Capture the cell that displays the provided text and extract its [X, Y] central coordinate. 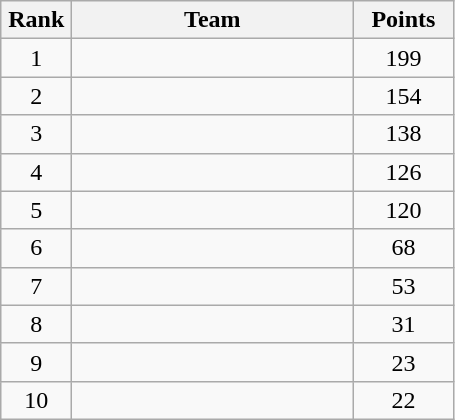
120 [404, 210]
68 [404, 248]
7 [36, 286]
126 [404, 172]
53 [404, 286]
Rank [36, 20]
199 [404, 58]
8 [36, 324]
22 [404, 400]
154 [404, 96]
31 [404, 324]
2 [36, 96]
6 [36, 248]
9 [36, 362]
Points [404, 20]
138 [404, 134]
10 [36, 400]
23 [404, 362]
5 [36, 210]
3 [36, 134]
Team [212, 20]
1 [36, 58]
4 [36, 172]
